For the text-containing cell, return its midpoint in (x, y) coordinate format. 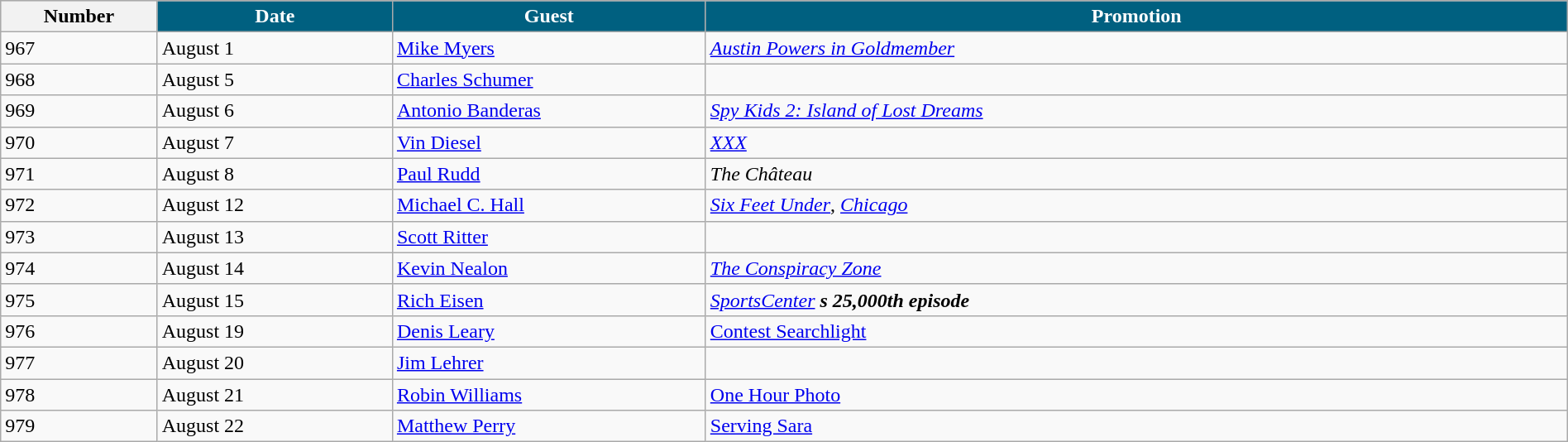
Matthew Perry (549, 426)
972 (79, 205)
August 20 (275, 363)
XXX (1136, 142)
971 (79, 174)
August 22 (275, 426)
August 21 (275, 395)
Six Feet Under, Chicago (1136, 205)
August 12 (275, 205)
Spy Kids 2: Island of Lost Dreams (1136, 111)
SportsCenter s 25,000th episode (1136, 300)
976 (79, 331)
Robin Williams (549, 395)
977 (79, 363)
August 8 (275, 174)
975 (79, 300)
Scott Ritter (549, 237)
Guest (549, 17)
August 19 (275, 331)
Serving Sara (1136, 426)
August 1 (275, 48)
968 (79, 79)
Charles Schumer (549, 79)
Rich Eisen (549, 300)
979 (79, 426)
August 13 (275, 237)
Promotion (1136, 17)
970 (79, 142)
Kevin Nealon (549, 268)
August 15 (275, 300)
969 (79, 111)
Jim Lehrer (549, 363)
973 (79, 237)
Number (79, 17)
The Château (1136, 174)
August 7 (275, 142)
August 14 (275, 268)
967 (79, 48)
Michael C. Hall (549, 205)
Antonio Banderas (549, 111)
974 (79, 268)
The Conspiracy Zone (1136, 268)
Mike Myers (549, 48)
Date (275, 17)
August 5 (275, 79)
Vin Diesel (549, 142)
One Hour Photo (1136, 395)
Denis Leary (549, 331)
978 (79, 395)
Austin Powers in Goldmember (1136, 48)
August 6 (275, 111)
Paul Rudd (549, 174)
Contest Searchlight (1136, 331)
